Find where the given text appears and provide that cell's center as [x, y] coordinate. 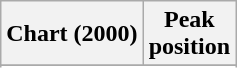
Chart (2000) [72, 34]
Peak position [189, 34]
